Locate the cell with the specified text and output its (X, Y) center coordinate. 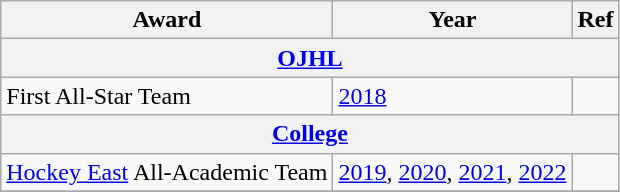
First All-Star Team (167, 96)
Ref (596, 20)
Hockey East All-Academic Team (167, 172)
OJHL (310, 58)
2018 (452, 96)
College (310, 134)
Year (452, 20)
Award (167, 20)
2019, 2020, 2021, 2022 (452, 172)
